Capture the cell that displays the provided text and extract its (x, y) central coordinate. 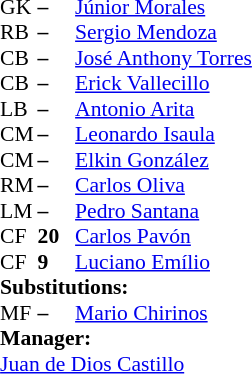
Erick Vallecillo (164, 83)
José Anthony Torres (164, 58)
Elkin González (164, 160)
LB (19, 109)
Mario Chirinos (164, 313)
LM (19, 211)
RB (19, 33)
Carlos Pavón (164, 237)
Leonardo Isaula (164, 135)
Carlos Oliva (164, 185)
RM (19, 185)
MF (19, 313)
Luciano Emílio (164, 262)
9 (57, 262)
Antonio Arita (164, 109)
Manager: (126, 339)
Pedro Santana (164, 211)
Substitutions: (126, 287)
Sergio Mendoza (164, 33)
20 (57, 237)
